Extract the (X, Y) coordinate from the center of the cell holding the provided text.  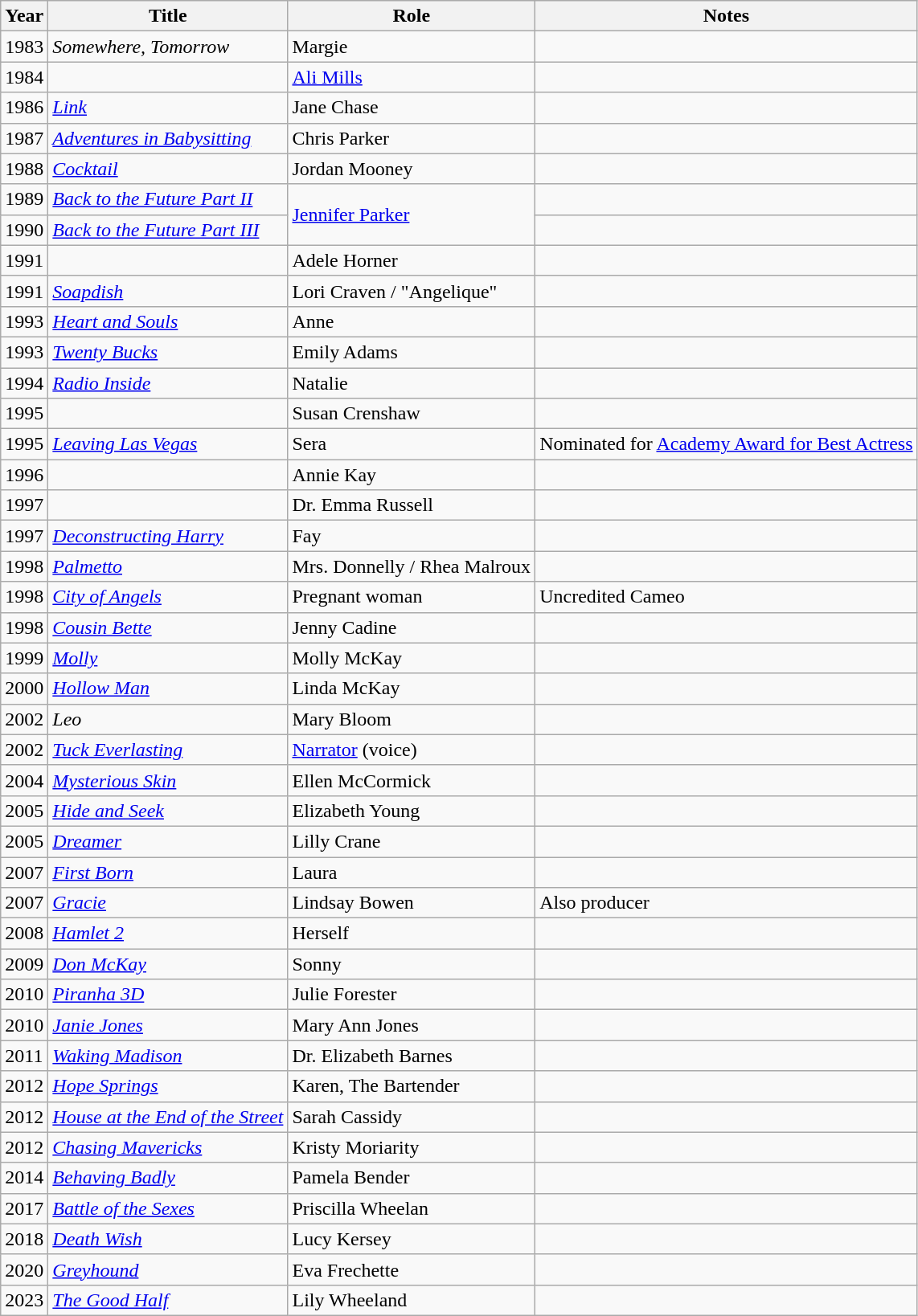
1988 (24, 169)
Karen, The Bartender (412, 1086)
Molly (168, 658)
Jordan Mooney (412, 169)
Ellen McCormick (412, 780)
Soapdish (168, 291)
Deconstructing Harry (168, 536)
Back to the Future Part II (168, 199)
Sonny (412, 964)
1987 (24, 138)
Behaving Badly (168, 1178)
Tuck Everlasting (168, 750)
Lily Wheeland (412, 1300)
1999 (24, 658)
2008 (24, 934)
Herself (412, 934)
1983 (24, 47)
1984 (24, 77)
Also producer (727, 903)
Ali Mills (412, 77)
Mrs. Donnelly / Rhea Malroux (412, 566)
City of Angels (168, 597)
Jennifer Parker (412, 215)
Hope Springs (168, 1086)
Somewhere, Tomorrow (168, 47)
Notes (727, 16)
Pamela Bender (412, 1178)
Hide and Seek (168, 811)
Greyhound (168, 1269)
1996 (24, 475)
Nominated for Academy Award for Best Actress (727, 444)
Lori Craven / "Angelique" (412, 291)
Back to the Future Part III (168, 230)
Heart and Souls (168, 321)
Year (24, 16)
2014 (24, 1178)
2020 (24, 1269)
Mysterious Skin (168, 780)
2009 (24, 964)
Adventures in Babysitting (168, 138)
2017 (24, 1208)
Jane Chase (412, 108)
2000 (24, 689)
Don McKay (168, 964)
Janie Jones (168, 1025)
2011 (24, 1056)
Molly McKay (412, 658)
Sarah Cassidy (412, 1117)
Leaving Las Vegas (168, 444)
Chris Parker (412, 138)
Adele Horner (412, 260)
Lilly Crane (412, 841)
2018 (24, 1239)
House at the End of the Street (168, 1117)
Emily Adams (412, 352)
Mary Ann Jones (412, 1025)
1986 (24, 108)
Link (168, 108)
Cousin Bette (168, 627)
Leo (168, 719)
Kristy Moriarity (412, 1147)
Fay (412, 536)
2004 (24, 780)
Dr. Elizabeth Barnes (412, 1056)
Battle of the Sexes (168, 1208)
Death Wish (168, 1239)
Piranha 3D (168, 995)
Dreamer (168, 841)
Mary Bloom (412, 719)
Gracie (168, 903)
Anne (412, 321)
Radio Inside (168, 383)
Linda McKay (412, 689)
Uncredited Cameo (727, 597)
First Born (168, 872)
Julie Forester (412, 995)
The Good Half (168, 1300)
1989 (24, 199)
Pregnant woman (412, 597)
Lucy Kersey (412, 1239)
Narrator (voice) (412, 750)
Chasing Mavericks (168, 1147)
Hamlet 2 (168, 934)
Eva Frechette (412, 1269)
2023 (24, 1300)
Margie (412, 47)
Priscilla Wheelan (412, 1208)
Cocktail (168, 169)
Waking Madison (168, 1056)
Laura (412, 872)
Title (168, 16)
Annie Kay (412, 475)
Natalie (412, 383)
Twenty Bucks (168, 352)
Role (412, 16)
Palmetto (168, 566)
Elizabeth Young (412, 811)
Jenny Cadine (412, 627)
1994 (24, 383)
Hollow Man (168, 689)
Susan Crenshaw (412, 414)
Dr. Emma Russell (412, 505)
Lindsay Bowen (412, 903)
1990 (24, 230)
Sera (412, 444)
